Return [X, Y] of the center of cell containing provided text 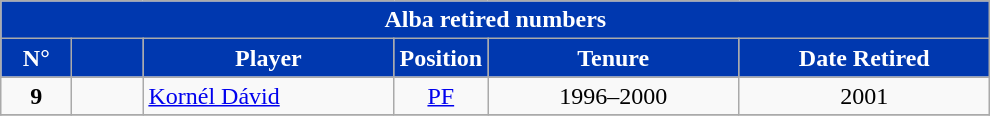
1996–2000 [614, 96]
Kornél Dávid [268, 96]
PF [441, 96]
N° [36, 58]
Position [441, 58]
Tenure [614, 58]
9 [36, 96]
Date Retired [864, 58]
Alba retired numbers [496, 20]
2001 [864, 96]
Player [268, 58]
